Extract the (X, Y) coordinate from the center of the cell holding the provided text.  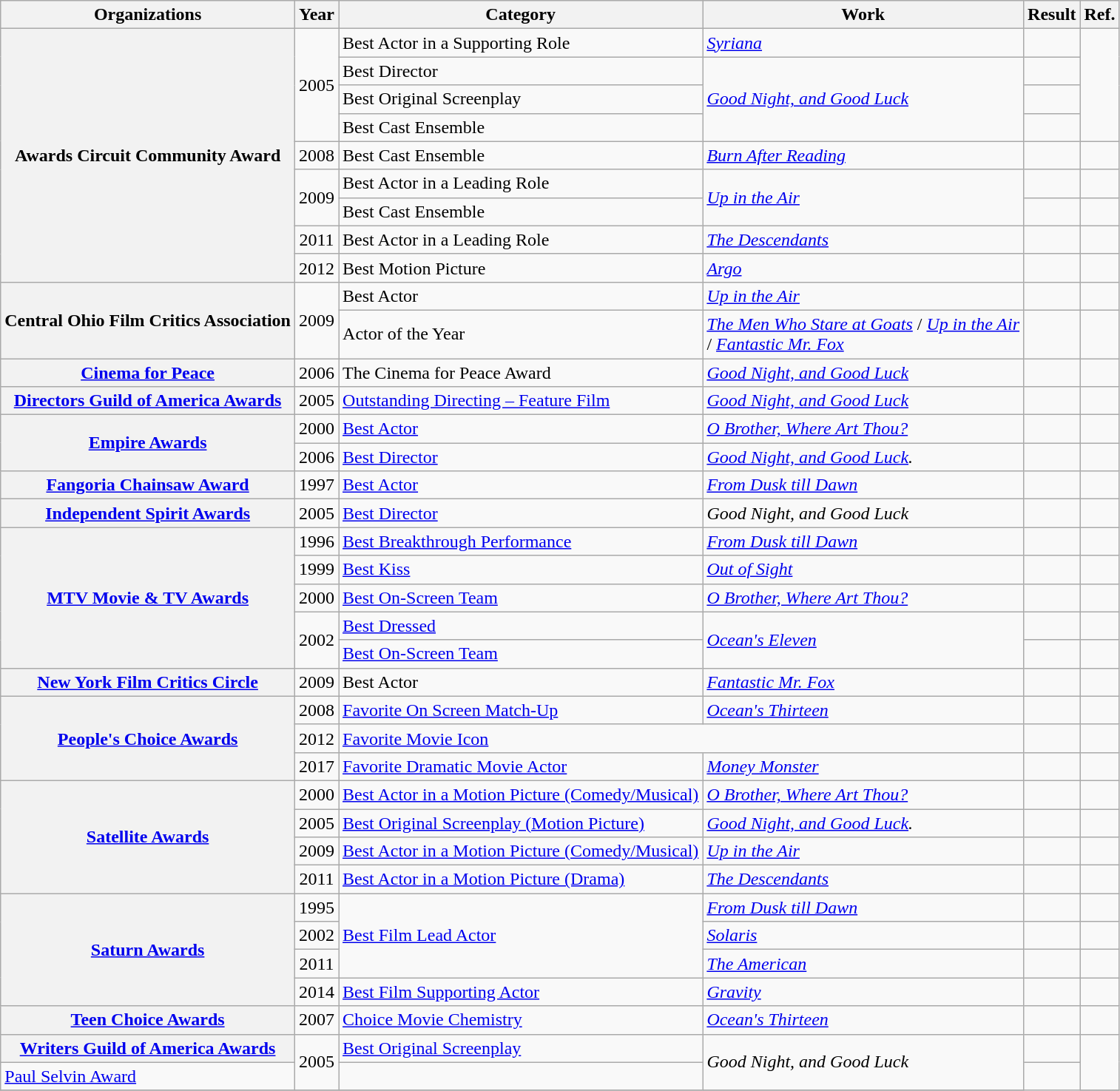
1995 (317, 908)
Teen Choice Awards (148, 1020)
Saturn Awards (148, 950)
Empire Awards (148, 443)
Year (317, 15)
Outstanding Directing – Feature Film (521, 401)
2017 (317, 766)
Central Ohio Film Critics Association (148, 320)
Choice Movie Chemistry (521, 1020)
People's Choice Awards (148, 738)
Best Film Supporting Actor (521, 992)
Solaris (863, 936)
1999 (317, 570)
Organizations (148, 15)
Ref. (1099, 15)
Best Film Lead Actor (521, 936)
Syriana (863, 43)
Favorite Dramatic Movie Actor (521, 766)
Out of Sight (863, 570)
Favorite On Screen Match-Up (521, 710)
Independent Spirit Awards (148, 513)
2014 (317, 992)
Best Original Screenplay (Motion Picture) (521, 823)
MTV Movie & TV Awards (148, 598)
Best Actor in a Motion Picture (Drama) (521, 879)
The American (863, 964)
Best Breakthrough Performance (521, 541)
Best Dressed (521, 626)
1997 (317, 485)
Fantastic Mr. Fox (863, 682)
Money Monster (863, 766)
Favorite Movie Icon (681, 738)
Actor of the Year (521, 334)
Argo (863, 268)
Best Kiss (521, 570)
Satellite Awards (148, 837)
Writers Guild of America Awards (148, 1048)
Gravity (863, 992)
Cinema for Peace (148, 372)
Directors Guild of America Awards (148, 401)
Result (1052, 15)
New York Film Critics Circle (148, 682)
Awards Circuit Community Award (148, 155)
2007 (317, 1020)
Fangoria Chainsaw Award (148, 485)
Best Motion Picture (521, 268)
The Cinema for Peace Award (521, 372)
Burn After Reading (863, 155)
1996 (317, 541)
The Men Who Stare at Goats / Up in the Air / Fantastic Mr. Fox (863, 334)
Paul Selvin Award (148, 1076)
Ocean's Eleven (863, 640)
Best Actor in a Supporting Role (521, 43)
Category (521, 15)
Work (863, 15)
